Return [x, y] of the center of cell containing provided text 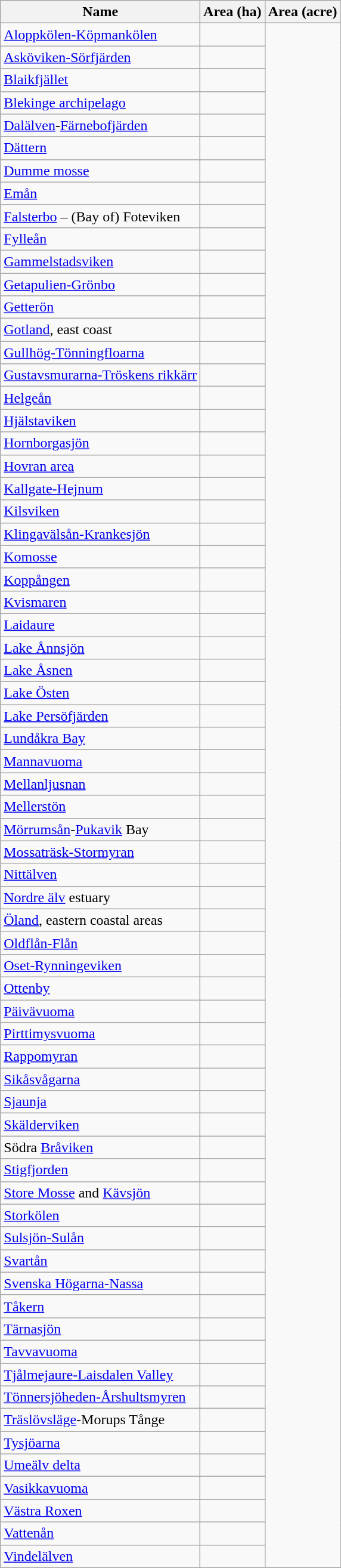
Öland, eastern coastal areas [100, 920]
Store Mosse and Kävsjön [100, 1193]
Gullhög-Tönningfloarna [100, 353]
Pirttimysvuoma [100, 1034]
Träslövsläge-Morups Tånge [100, 1420]
Nittälven [100, 875]
Kilsviken [100, 511]
Mörrumsån-Pukavik Bay [100, 829]
Tysjöarna [100, 1443]
Dättern [100, 148]
Stigfjorden [100, 1170]
Lake Östen [100, 693]
Dumme mosse [100, 171]
Mossaträsk-Stormyran [100, 852]
Sjaunja [100, 1102]
Oldflån-Flån [100, 943]
Koppången [100, 579]
Area (acre) [303, 12]
Hovran area [100, 466]
Mellanljusnan [100, 784]
Hjälstaviken [100, 421]
Vattenån [100, 1533]
Tåkern [100, 1306]
Dalälven-Färnebofjärden [100, 125]
Södra Bråviken [100, 1147]
Asköviken-Sörfjärden [100, 57]
Mannavuoma [100, 761]
Lake Persöfjärden [100, 716]
Oset-Rynningeviken [100, 965]
Päivävuoma [100, 1011]
Klingavälsån-Krankesjön [100, 534]
Blekinge archipelago [100, 103]
Komosse [100, 557]
Umeälv delta [100, 1465]
Gammelstadsviken [100, 261]
Ottenby [100, 988]
Kallgate-Hejnum [100, 489]
Tjålmejaure-Laisdalen Valley [100, 1374]
Fylleån [100, 239]
Vasikkavuoma [100, 1488]
Tärnasjön [100, 1329]
Name [100, 12]
Nordre älv estuary [100, 897]
Svartån [100, 1261]
Tönnersjöheden-Årshultsmyren [100, 1397]
Area (ha) [232, 12]
Gotland, east coast [100, 330]
Falsterbo – (Bay of) Foteviken [100, 216]
Mellerstön [100, 807]
Vindelälven [100, 1556]
Svenska Högarna-Nassa [100, 1283]
Västra Roxen [100, 1511]
Blaikfjället [100, 80]
Emån [100, 193]
Skälderviken [100, 1125]
Lundåkra Bay [100, 739]
Getterön [100, 307]
Kvismaren [100, 602]
Sikåsvågarna [100, 1079]
Hornborgasjön [100, 443]
Tavvavuoma [100, 1351]
Gustavsmurarna-Tröskens rikkärr [100, 375]
Getapulien-Grönbo [100, 285]
Lake Ånnsjön [100, 647]
Rappomyran [100, 1057]
Lake Åsnen [100, 671]
Laidaure [100, 625]
Helgeån [100, 398]
Aloppkölen-Köpmankölen [100, 35]
Sulsjön-Sulån [100, 1238]
Storkölen [100, 1215]
